Find where the given text appears and provide that cell's center as (x, y) coordinate. 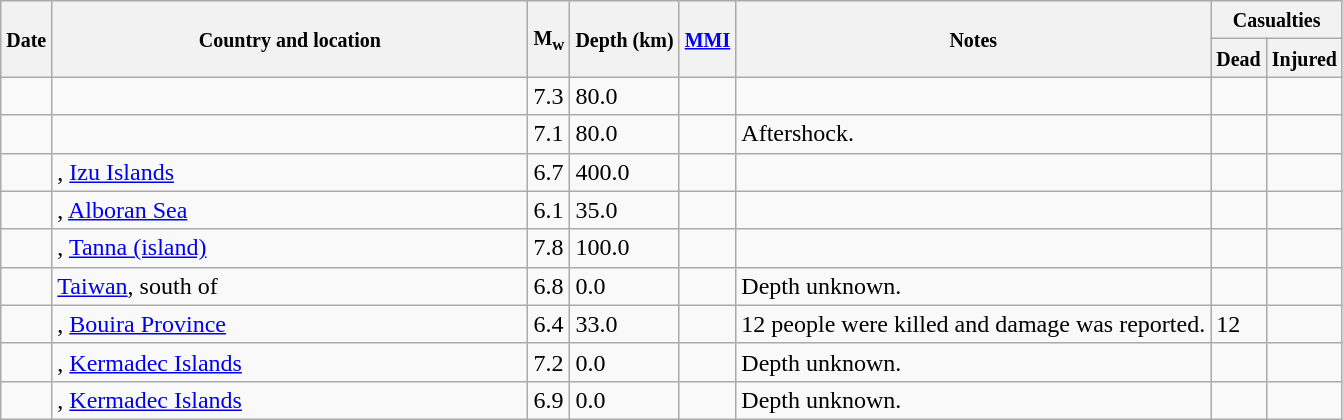
6.9 (549, 400)
6.4 (549, 324)
Aftershock. (974, 134)
Depth (km) (624, 39)
Taiwan, south of (290, 286)
6.7 (549, 172)
, Alboran Sea (290, 210)
7.2 (549, 362)
, Tanna (island) (290, 248)
12 (1239, 324)
400.0 (624, 172)
Dead (1239, 58)
35.0 (624, 210)
Notes (974, 39)
Injured (1304, 58)
7.3 (549, 96)
7.1 (549, 134)
33.0 (624, 324)
Mw (549, 39)
7.8 (549, 248)
MMI (708, 39)
, Izu Islands (290, 172)
Date (26, 39)
Country and location (290, 39)
12 people were killed and damage was reported. (974, 324)
Casualties (1277, 20)
100.0 (624, 248)
6.8 (549, 286)
6.1 (549, 210)
, Bouira Province (290, 324)
